Pinpoint the cell where the given text exists, returning its [X, Y] midpoint coordinate. 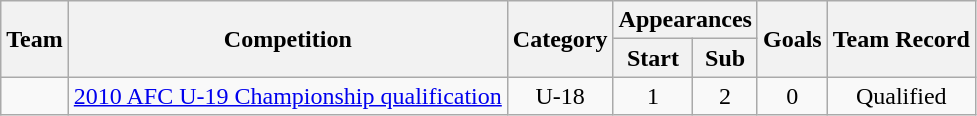
Qualified [901, 96]
Start [653, 58]
1 [653, 96]
Team Record [901, 39]
2 [726, 96]
2010 AFC U-19 Championship qualification [288, 96]
Competition [288, 39]
U-18 [560, 96]
0 [792, 96]
Sub [726, 58]
Appearances [685, 20]
Category [560, 39]
Team [35, 39]
Goals [792, 39]
